From the cell containing the given text, extract its center point as [X, Y] coordinate. 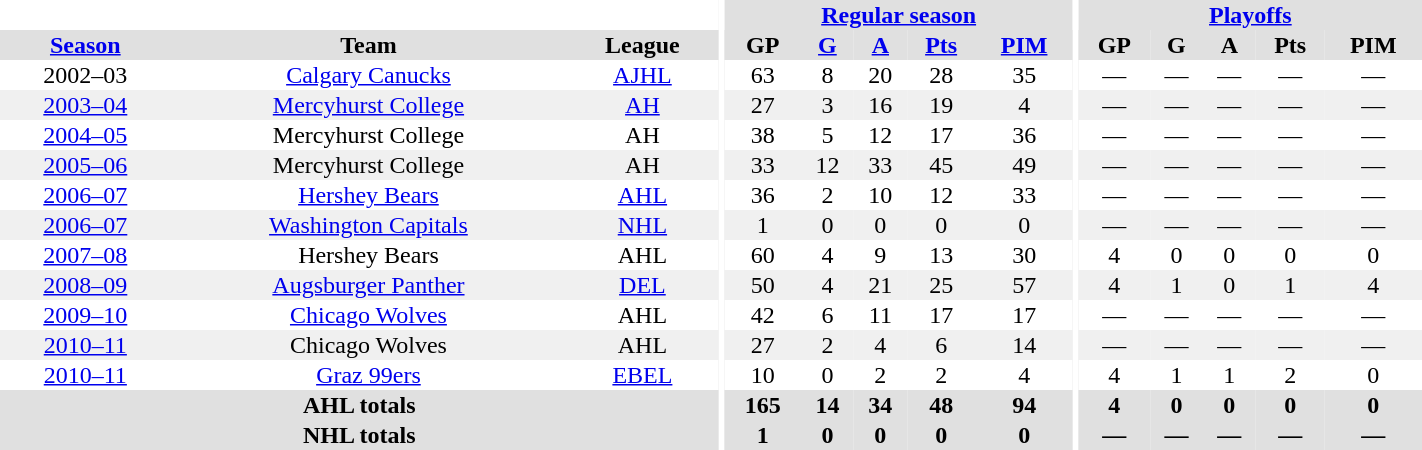
2007–08 [86, 255]
2002–03 [86, 75]
42 [762, 315]
35 [1024, 75]
2005–06 [86, 165]
34 [880, 405]
38 [762, 135]
NHL totals [360, 435]
EBEL [642, 375]
Graz 99ers [369, 375]
57 [1024, 285]
Playoffs [1250, 15]
9 [880, 255]
63 [762, 75]
48 [942, 405]
28 [942, 75]
60 [762, 255]
16 [880, 105]
94 [1024, 405]
20 [880, 75]
50 [762, 285]
NHL [642, 225]
13 [942, 255]
2009–10 [86, 315]
Augsburger Panther [369, 285]
Regular season [898, 15]
30 [1024, 255]
League [642, 45]
49 [1024, 165]
Washington Capitals [369, 225]
11 [880, 315]
DEL [642, 285]
165 [762, 405]
45 [942, 165]
2004–05 [86, 135]
Calgary Canucks [369, 75]
2003–04 [86, 105]
Team [369, 45]
Season [86, 45]
AJHL [642, 75]
25 [942, 285]
19 [942, 105]
AHL totals [360, 405]
5 [828, 135]
8 [828, 75]
21 [880, 285]
3 [828, 105]
2008–09 [86, 285]
